Output the (x, y) coordinate of the center of the cell containing the given text.  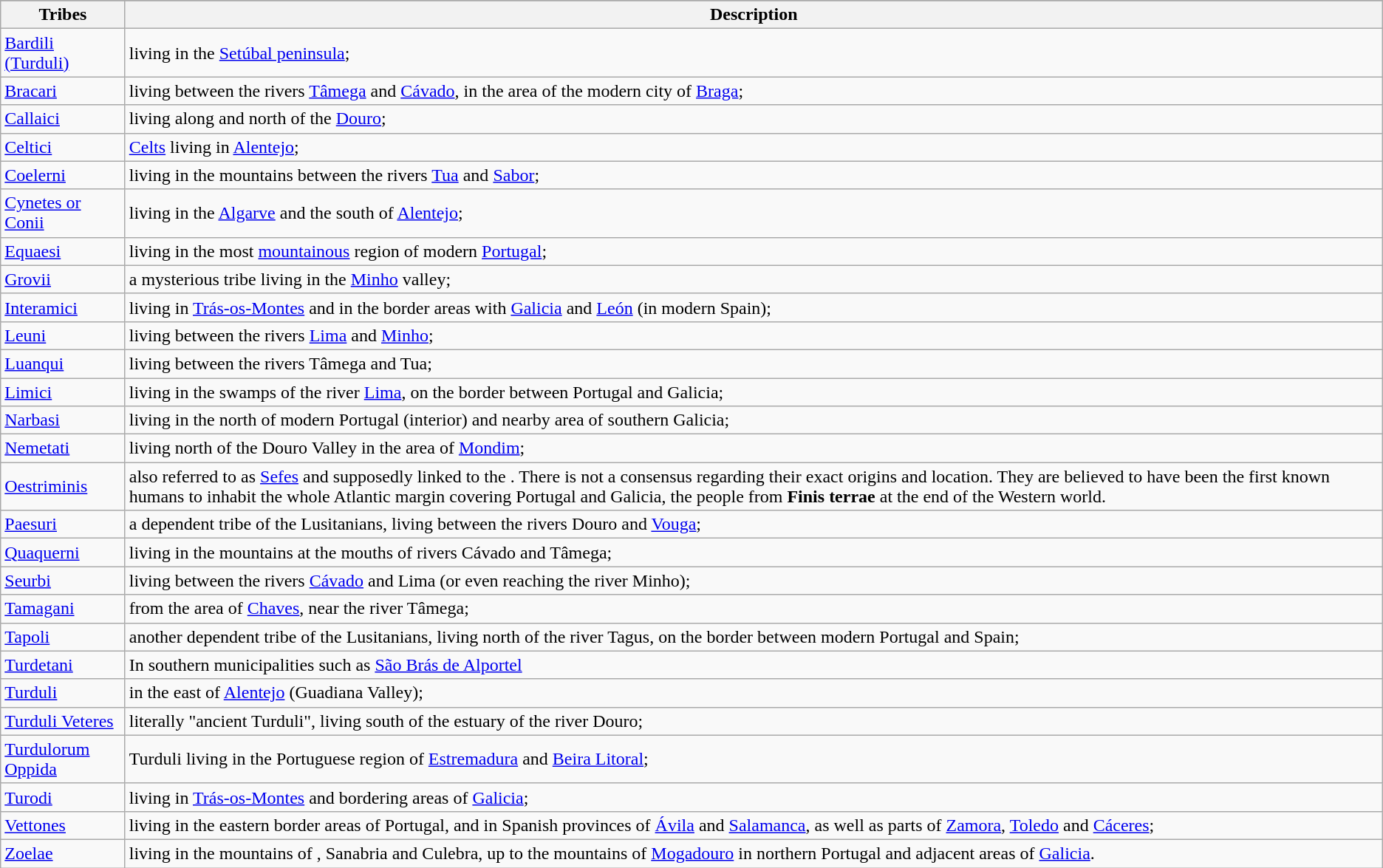
Turodi (63, 797)
living in the mountains between the rivers Tua and Sabor; (754, 175)
Seurbi (63, 581)
Vettones (63, 825)
from the area of Chaves, near the river Tâmega; (754, 609)
Bracari (63, 91)
living in the mountains of , Sanabria and Culebra, up to the mountains of Mogadouro in northern Portugal and adjacent areas of Galicia. (754, 853)
Bardili (Turduli) (63, 53)
Turduli living in the Portuguese region of Estremadura and Beira Litoral; (754, 759)
Turduli Veteres (63, 721)
living between the rivers Lima and Minho; (754, 335)
Interamici (63, 307)
living in Trás-os-Montes and bordering areas of Galicia; (754, 797)
Quaquerni (63, 553)
Equaesi (63, 251)
Coelerni (63, 175)
in the east of Alentejo (Guadiana Valley); (754, 693)
living in the eastern border areas of Portugal, and in Spanish provinces of Ávila and Salamanca, as well as parts of Zamora, Toledo and Cáceres; (754, 825)
another dependent tribe of the Lusitanians, living north of the river Tagus, on the border between modern Portugal and Spain; (754, 637)
living along and north of the Douro; (754, 119)
Cynetes or Conii (63, 213)
Oestriminis (63, 486)
Celts living in Alentejo; (754, 147)
living in the mountains at the mouths of rivers Cávado and Tâmega; (754, 553)
Tamagani (63, 609)
Turdulorum Oppida (63, 759)
In southern municipalities such as São Brás de Alportel (754, 665)
Celtici (63, 147)
Zoelae (63, 853)
Description (754, 15)
a dependent tribe of the Lusitanians, living between the rivers Douro and Vouga; (754, 524)
Callaici (63, 119)
Leuni (63, 335)
living between the rivers Cávado and Lima (or even reaching the river Minho); (754, 581)
living in the most mountainous region of modern Portugal; (754, 251)
living in Trás-os-Montes and in the border areas with Galicia and León (in modern Spain); (754, 307)
Narbasi (63, 420)
living in the Setúbal peninsula; (754, 53)
Turduli (63, 693)
Limici (63, 392)
Nemetati (63, 448)
living in the swamps of the river Lima, on the border between Portugal and Galicia; (754, 392)
Tapoli (63, 637)
Tribes (63, 15)
Grovii (63, 279)
Paesuri (63, 524)
a mysterious tribe living in the Minho valley; (754, 279)
Turdetani (63, 665)
living in the north of modern Portugal (interior) and nearby area of southern Galicia; (754, 420)
living between the rivers Tâmega and Cávado, in the area of the modern city of Braga; (754, 91)
literally "ancient Turduli", living south of the estuary of the river Douro; (754, 721)
living between the rivers Tâmega and Tua; (754, 363)
living north of the Douro Valley in the area of Mondim; (754, 448)
living in the Algarve and the south of Alentejo; (754, 213)
Luanqui (63, 363)
